Find where the given text appears and provide that cell's center as (x, y) coordinate. 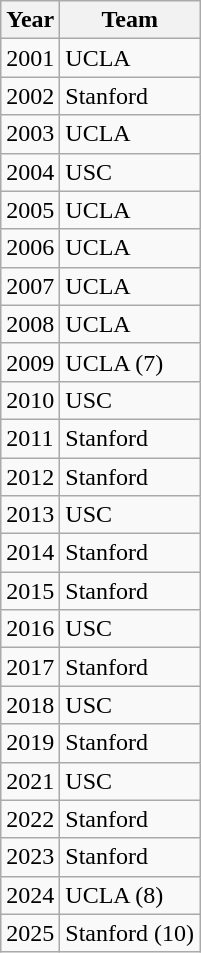
2024 (30, 895)
2013 (30, 515)
2011 (30, 438)
Stanford (10) (130, 933)
2018 (30, 705)
2010 (30, 400)
2025 (30, 933)
2005 (30, 210)
2006 (30, 248)
2008 (30, 324)
2015 (30, 591)
2002 (30, 96)
2007 (30, 286)
2003 (30, 134)
2001 (30, 58)
2019 (30, 743)
2014 (30, 553)
2009 (30, 362)
2012 (30, 477)
2017 (30, 667)
Year (30, 20)
Team (130, 20)
2016 (30, 629)
2021 (30, 781)
2022 (30, 819)
2004 (30, 172)
UCLA (7) (130, 362)
2023 (30, 857)
UCLA (8) (130, 895)
